Identify which cell holds the provided text, then report its (x, y) central coordinate. 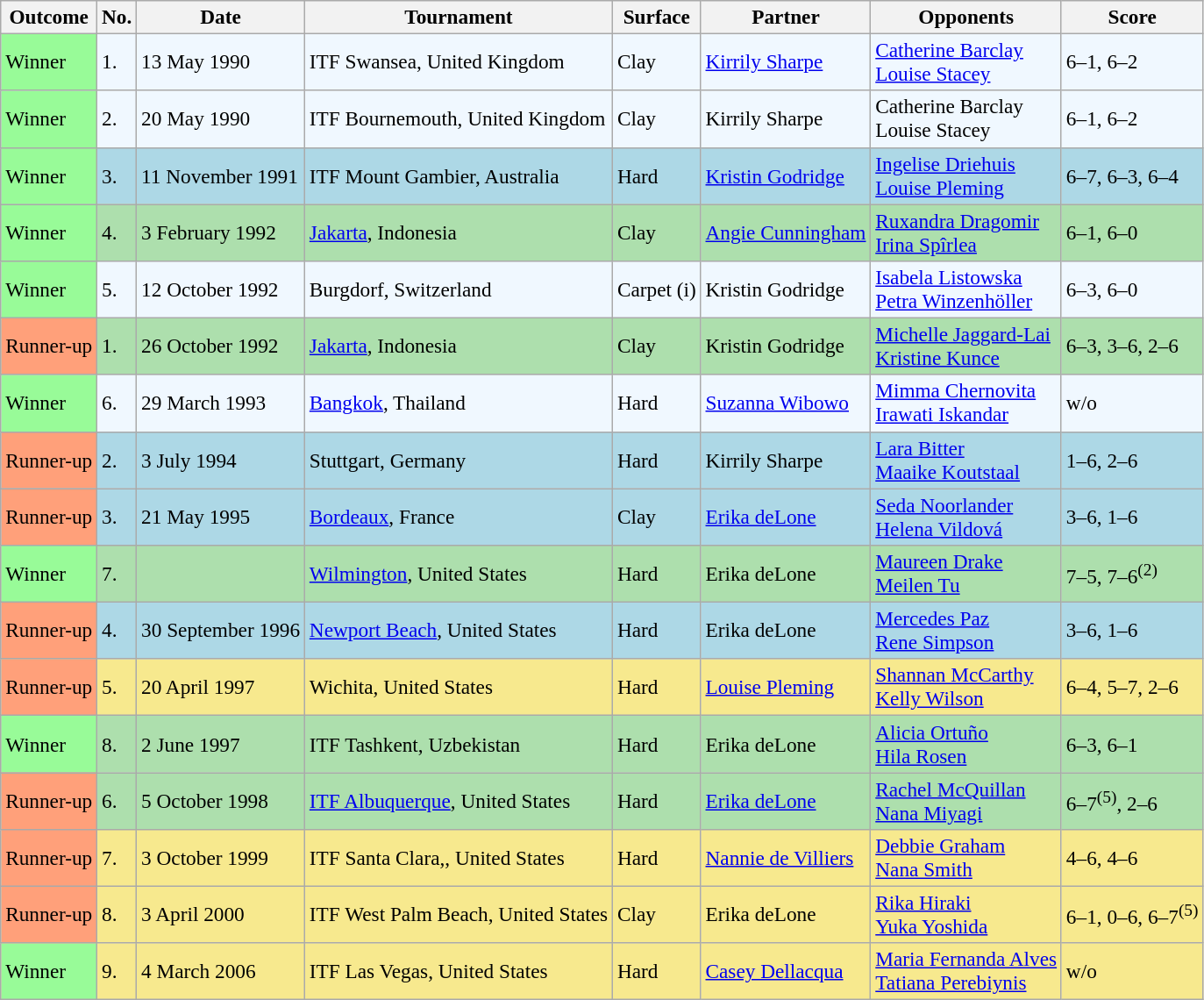
Shannan McCarthy Kelly Wilson (966, 688)
Bangkok, Thailand (458, 404)
7–5, 7–6(2) (1131, 574)
6–4, 5–7, 2–6 (1131, 688)
9. (118, 972)
Nannie de Villiers (786, 858)
1–6, 2–6 (1131, 460)
Carpet (i) (658, 289)
20 May 1990 (221, 119)
Opponents (966, 17)
ITF Bournemouth, United Kingdom (458, 119)
Debbie Graham Nana Smith (966, 858)
Alicia Ortuño Hila Rosen (966, 744)
Isabela Listowska Petra Winzenhöller (966, 289)
6–3, 6–1 (1131, 744)
29 March 1993 (221, 404)
6–3, 3–6, 2–6 (1131, 346)
20 April 1997 (221, 688)
Partner (786, 17)
Wichita, United States (458, 688)
13 May 1990 (221, 61)
Bordeaux, France (458, 516)
6–3, 6–0 (1131, 289)
Louise Pleming (786, 688)
Tournament (458, 17)
Outcome (49, 17)
Lara Bitter Maaike Koutstaal (966, 460)
4 March 2006 (221, 972)
Stuttgart, Germany (458, 460)
Score (1131, 17)
ITF West Palm Beach, United States (458, 914)
11 November 1991 (221, 175)
Mercedes Paz Rene Simpson (966, 630)
3 April 2000 (221, 914)
Wilmington, United States (458, 574)
6–1, 6–0 (1131, 232)
Newport Beach, United States (458, 630)
ITF Santa Clara,, United States (458, 858)
30 September 1996 (221, 630)
6–1, 0–6, 6–7(5) (1131, 914)
ITF Albuquerque, United States (458, 800)
3 October 1999 (221, 858)
3 July 1994 (221, 460)
12 October 1992 (221, 289)
No. (118, 17)
ITF Tashkent, Uzbekistan (458, 744)
ITF Las Vegas, United States (458, 972)
4–6, 4–6 (1131, 858)
26 October 1992 (221, 346)
5 October 1998 (221, 800)
Mimma Chernovita Irawati Iskandar (966, 404)
Angie Cunningham (786, 232)
Maureen Drake Meilen Tu (966, 574)
6–7, 6–3, 6–4 (1131, 175)
Michelle Jaggard-Lai Kristine Kunce (966, 346)
Rachel McQuillan Nana Miyagi (966, 800)
Suzanna Wibowo (786, 404)
Rika Hiraki Yuka Yoshida (966, 914)
21 May 1995 (221, 516)
2 June 1997 (221, 744)
ITF Mount Gambier, Australia (458, 175)
ITF Swansea, United Kingdom (458, 61)
Ingelise Driehuis Louise Pleming (966, 175)
Date (221, 17)
3 February 1992 (221, 232)
Maria Fernanda Alves Tatiana Perebiynis (966, 972)
6–7(5), 2–6 (1131, 800)
Casey Dellacqua (786, 972)
Seda Noorlander Helena Vildová (966, 516)
Ruxandra Dragomir Irina Spîrlea (966, 232)
Surface (658, 17)
Burgdorf, Switzerland (458, 289)
